Identify which cell holds the provided text, then report its [X, Y] central coordinate. 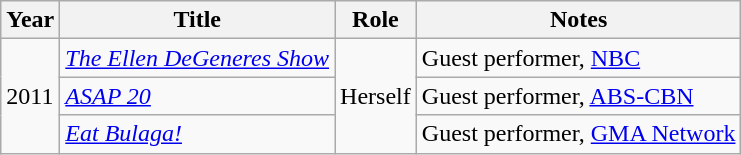
Guest performer, ABS-CBN [578, 96]
Herself [376, 96]
Notes [578, 20]
ASAP 20 [198, 96]
Year [30, 20]
Guest performer, NBC [578, 58]
Guest performer, GMA Network [578, 134]
The Ellen DeGeneres Show [198, 58]
2011 [30, 96]
Eat Bulaga! [198, 134]
Role [376, 20]
Title [198, 20]
